Return the (x, y) coordinate for the center point of the cell that contains the specified text.  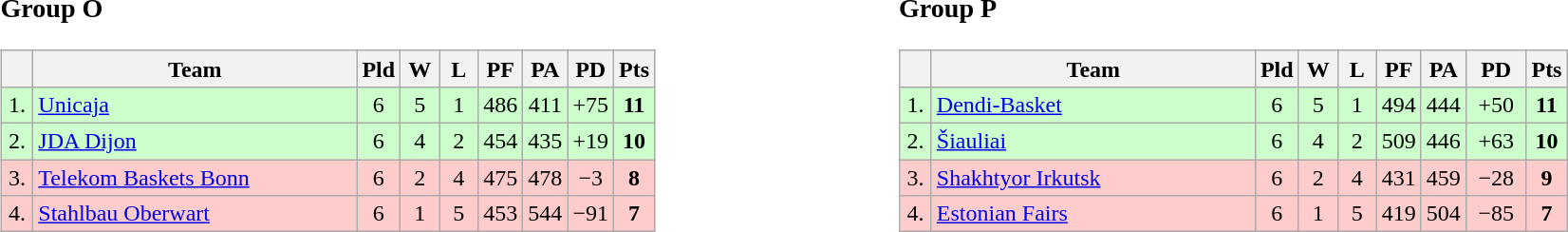
475 (501, 178)
Dendi-Basket (1093, 105)
411 (545, 105)
Šiauliai (1093, 142)
−91 (590, 214)
454 (501, 142)
8 (634, 178)
−85 (1496, 214)
Telekom Baskets Bonn (196, 178)
Stahlbau Oberwart (196, 214)
494 (1399, 105)
+19 (590, 142)
444 (1443, 105)
431 (1399, 178)
JDA Dijon (196, 142)
9 (1547, 178)
446 (1443, 142)
419 (1399, 214)
435 (545, 142)
459 (1443, 178)
−3 (590, 178)
+75 (590, 105)
−28 (1496, 178)
+50 (1496, 105)
Shakhtyor Irkutsk (1093, 178)
486 (501, 105)
+63 (1496, 142)
Unicaja (196, 105)
453 (501, 214)
504 (1443, 214)
Estonian Fairs (1093, 214)
544 (545, 214)
509 (1399, 142)
478 (545, 178)
